From the cell containing the given text, extract its center point as [X, Y] coordinate. 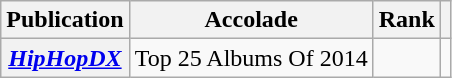
Accolade [251, 20]
Publication [65, 20]
Top 25 Albums Of 2014 [251, 58]
Rank [406, 20]
HipHopDX [65, 58]
